Return (X, Y) of the center of cell containing provided text 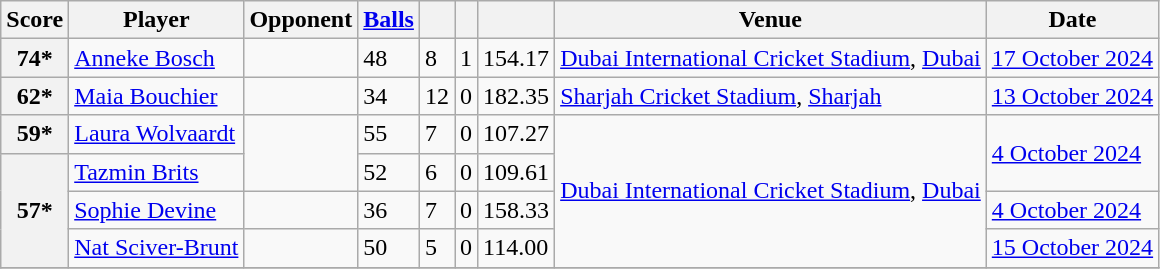
Maia Bouchier (156, 96)
Date (1072, 20)
12 (436, 96)
Score (35, 20)
13 October 2024 (1072, 96)
36 (389, 210)
50 (389, 248)
57* (35, 210)
Laura Wolvaardt (156, 134)
Nat Sciver-Brunt (156, 248)
Tazmin Brits (156, 172)
Sharjah Cricket Stadium, Sharjah (771, 96)
59* (35, 134)
1 (466, 58)
Balls (389, 20)
Player (156, 20)
74* (35, 58)
158.33 (516, 210)
6 (436, 172)
34 (389, 96)
Venue (771, 20)
109.61 (516, 172)
15 October 2024 (1072, 248)
48 (389, 58)
Sophie Devine (156, 210)
154.17 (516, 58)
62* (35, 96)
182.35 (516, 96)
5 (436, 248)
52 (389, 172)
107.27 (516, 134)
114.00 (516, 248)
55 (389, 134)
Anneke Bosch (156, 58)
Opponent (301, 20)
8 (436, 58)
17 October 2024 (1072, 58)
